Determine the [X, Y] coordinate at the center of the cell enclosing the given text.  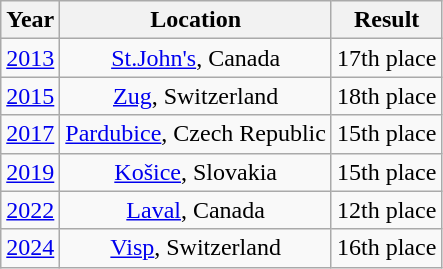
Pardubice, Czech Republic [196, 134]
2017 [30, 134]
12th place [386, 210]
2024 [30, 248]
Result [386, 20]
2015 [30, 96]
Location [196, 20]
Year [30, 20]
18th place [386, 96]
Laval, Canada [196, 210]
2013 [30, 58]
Zug, Switzerland [196, 96]
17th place [386, 58]
16th place [386, 248]
Košice, Slovakia [196, 172]
Visp, Switzerland [196, 248]
2019 [30, 172]
St.John's, Canada [196, 58]
2022 [30, 210]
